Search for the cell housing the specified text and yield its (x, y) center coordinate. 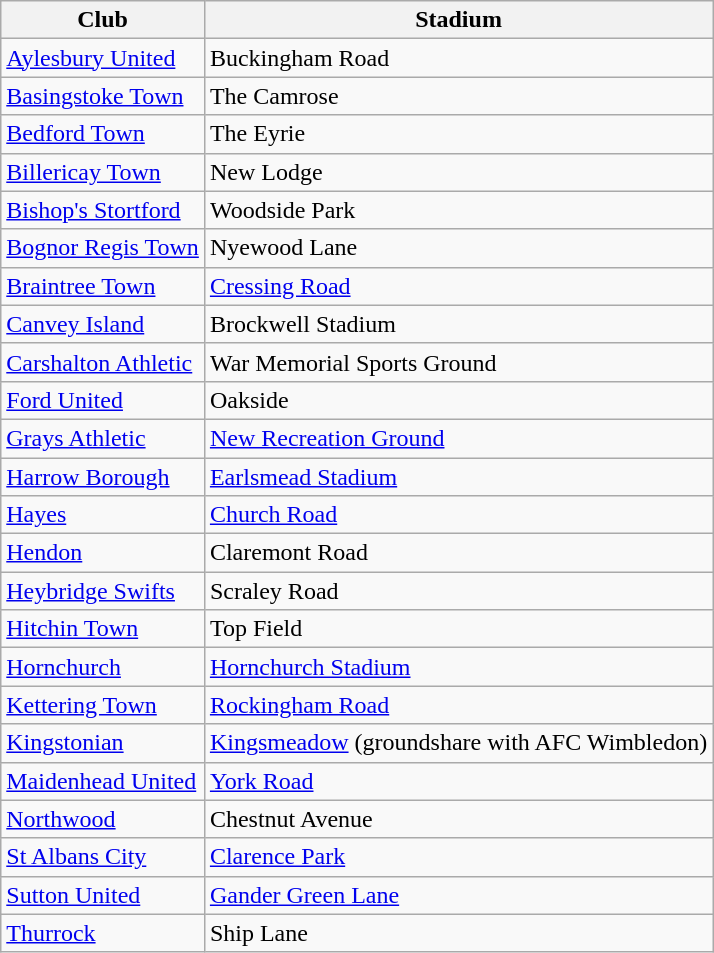
Grays Athletic (103, 438)
Basingstoke Town (103, 96)
Clarence Park (458, 857)
Stadium (458, 20)
Hayes (103, 515)
Sutton United (103, 895)
Earlsmead Stadium (458, 477)
Bishop's Stortford (103, 210)
Rockingham Road (458, 705)
Hornchurch (103, 667)
New Lodge (458, 172)
Nyewood Lane (458, 248)
Braintree Town (103, 286)
Gander Green Lane (458, 895)
Kingstonian (103, 743)
York Road (458, 781)
Aylesbury United (103, 58)
Ford United (103, 400)
Northwood (103, 819)
Carshalton Athletic (103, 362)
Top Field (458, 629)
St Albans City (103, 857)
Woodside Park (458, 210)
Chestnut Avenue (458, 819)
Thurrock (103, 933)
Maidenhead United (103, 781)
Kettering Town (103, 705)
Kingsmeadow (groundshare with AFC Wimbledon) (458, 743)
The Camrose (458, 96)
Ship Lane (458, 933)
Canvey Island (103, 324)
Church Road (458, 515)
Cressing Road (458, 286)
Claremont Road (458, 553)
Scraley Road (458, 591)
Bognor Regis Town (103, 248)
Buckingham Road (458, 58)
New Recreation Ground (458, 438)
Club (103, 20)
Brockwell Stadium (458, 324)
Heybridge Swifts (103, 591)
Harrow Borough (103, 477)
Bedford Town (103, 134)
Billericay Town (103, 172)
Hornchurch Stadium (458, 667)
Oakside (458, 400)
Hendon (103, 553)
War Memorial Sports Ground (458, 362)
The Eyrie (458, 134)
Hitchin Town (103, 629)
